Scan for the cell matching the given text and deliver its [X, Y] coordinate at center. 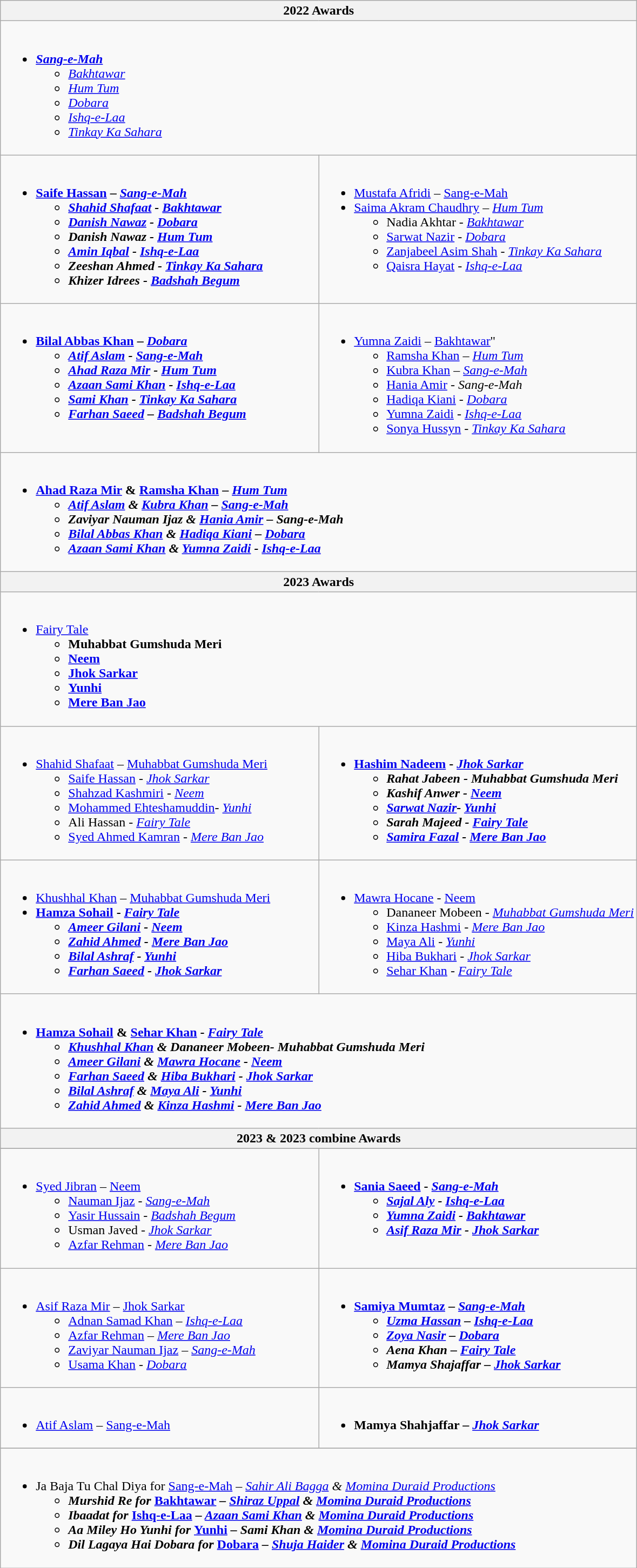
Fairy TaleMuhabbat Gumshuda MeriNeemJhok SarkarYunhiMere Ban Jao [319, 659]
Sania Saeed - Sang-e-MahSajal Aly - Ishq-e-LaaYumna Zaidi - BakhtawarAsif Raza Mir - Jhok Sarkar [478, 1208]
2023 Awards [319, 582]
2022 Awards [319, 11]
2023 & 2023 combine Awards [319, 1138]
Asif Raza Mir – Jhok SarkarAdnan Samad Khan – Ishq-e-LaaAzfar Rehman – Mere Ban JaoZaviyar Nauman Ijaz – Sang-e-MahUsama Khan - Dobara [160, 1328]
Syed Jibran – NeemNauman Ijaz - Sang-e-MahYasir Hussain - Badshah BegumUsman Javed - Jhok SarkarAzfar Rehman - Mere Ban Jao [160, 1208]
Sang-e-MahBakhtawarHum TumDobaraIshq-e-LaaTinkay Ka Sahara [319, 88]
Samiya Mumtaz – Sang-e-MahUzma Hassan – Ishq-e-LaaZoya Nasir – DobaraAena Khan – Fairy TaleMamya Shajaffar – Jhok Sarkar [478, 1328]
Atif Aslam – Sang-e-Mah [160, 1418]
Mamya Shahjaffar – Jhok Sarkar [478, 1418]
